Provide the (X, Y) coordinate of the cell's center where the given text is located.  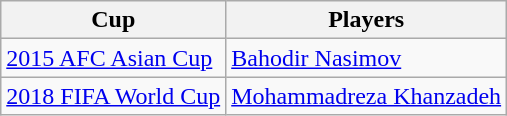
2015 AFC Asian Cup (114, 58)
2018 FIFA World Cup (114, 96)
Mohammadreza Khanzadeh (366, 96)
Players (366, 20)
Cup (114, 20)
Bahodir Nasimov (366, 58)
